Provide the (x, y) coordinate of the cell's center where the given text is located.  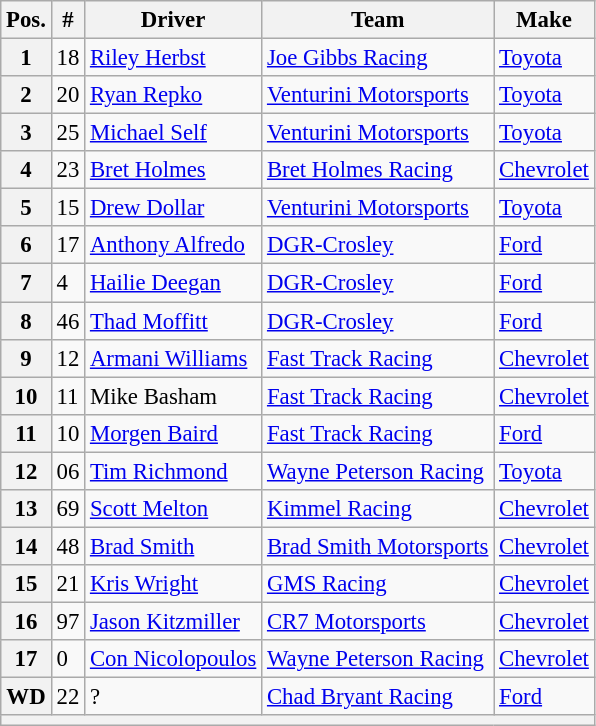
13 (26, 509)
Brad Smith (174, 546)
Con Nicolopoulos (174, 659)
16 (26, 621)
Make (544, 20)
0 (68, 659)
22 (68, 697)
Chad Bryant Racing (378, 697)
Scott Melton (174, 509)
WD (26, 697)
20 (68, 95)
06 (68, 471)
23 (68, 170)
Thad Moffitt (174, 321)
7 (26, 283)
Hailie Deegan (174, 283)
# (68, 20)
Brad Smith Motorsports (378, 546)
3 (26, 133)
5 (26, 208)
Mike Basham (174, 396)
CR7 Motorsports (378, 621)
9 (26, 358)
1 (26, 58)
Anthony Alfredo (174, 245)
Team (378, 20)
25 (68, 133)
Morgen Baird (174, 433)
Drew Dollar (174, 208)
Joe Gibbs Racing (378, 58)
97 (68, 621)
Tim Richmond (174, 471)
Armani Williams (174, 358)
6 (26, 245)
Bret Holmes (174, 170)
? (174, 697)
GMS Racing (378, 584)
Bret Holmes Racing (378, 170)
Riley Herbst (174, 58)
14 (26, 546)
18 (68, 58)
Kimmel Racing (378, 509)
Kris Wright (174, 584)
Michael Self (174, 133)
48 (68, 546)
46 (68, 321)
Jason Kitzmiller (174, 621)
21 (68, 584)
2 (26, 95)
Driver (174, 20)
Pos. (26, 20)
Ryan Repko (174, 95)
69 (68, 509)
8 (26, 321)
